Determine the [x, y] coordinate at the center of the cell enclosing the given text.  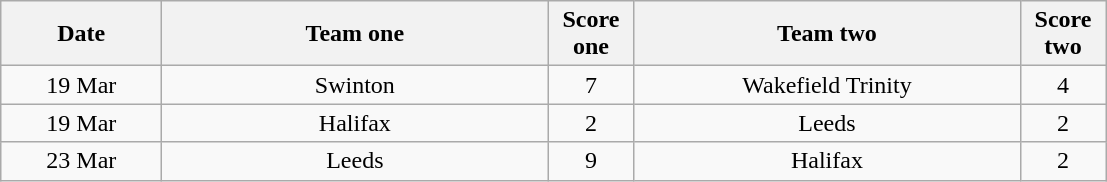
Wakefield Trinity [827, 85]
9 [591, 161]
Score one [591, 34]
Team two [827, 34]
Date [82, 34]
23 Mar [82, 161]
4 [1063, 85]
Swinton [355, 85]
Team one [355, 34]
7 [591, 85]
Score two [1063, 34]
